Locate the cell with the specified text and output its [X, Y] center coordinate. 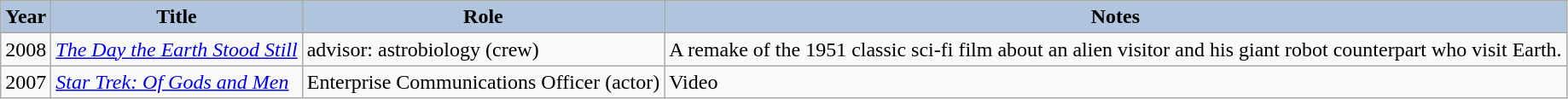
Year [26, 17]
Title [177, 17]
A remake of the 1951 classic sci-fi film about an alien visitor and his giant robot counterpart who visit Earth. [1116, 49]
Notes [1116, 17]
2008 [26, 49]
advisor: astrobiology (crew) [483, 49]
Role [483, 17]
Enterprise Communications Officer (actor) [483, 82]
The Day the Earth Stood Still [177, 49]
2007 [26, 82]
Video [1116, 82]
Star Trek: Of Gods and Men [177, 82]
